Return (X, Y) of the center of cell containing provided text 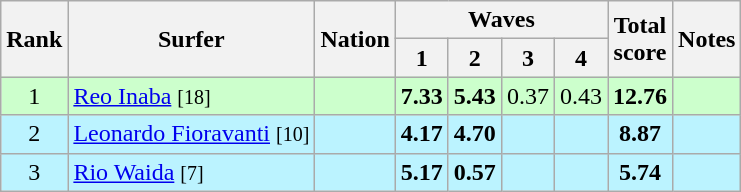
5.74 (640, 172)
Waves (501, 20)
Notes (707, 39)
Surfer (192, 39)
Totalscore (640, 39)
4.70 (474, 134)
12.76 (640, 96)
0.43 (580, 96)
Leonardo Fioravanti [10] (192, 134)
5.17 (422, 172)
0.57 (474, 172)
Rio Waida [7] (192, 172)
Nation (355, 39)
4.17 (422, 134)
Reo Inaba [18] (192, 96)
8.87 (640, 134)
Rank (34, 39)
4 (580, 58)
5.43 (474, 96)
7.33 (422, 96)
0.37 (528, 96)
